Identify which cell holds the provided text, then report its [x, y] central coordinate. 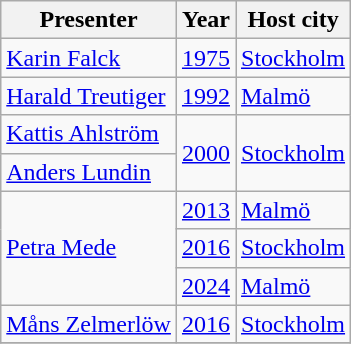
Year [206, 20]
2000 [206, 153]
2013 [206, 210]
Presenter [89, 20]
Anders Lundin [89, 172]
Petra Mede [89, 248]
1992 [206, 96]
Karin Falck [89, 58]
Host city [294, 20]
Måns Zelmerlöw [89, 324]
Kattis Ahlström [89, 134]
2024 [206, 286]
Harald Treutiger [89, 96]
1975 [206, 58]
